Output the (x, y) coordinate of the center of the cell containing the given text.  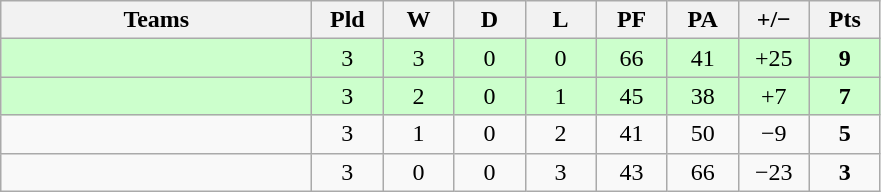
Pts (844, 20)
+/− (774, 20)
50 (702, 134)
Pld (348, 20)
45 (632, 96)
5 (844, 134)
−9 (774, 134)
43 (632, 172)
PF (632, 20)
7 (844, 96)
W (418, 20)
PA (702, 20)
L (560, 20)
Teams (156, 20)
9 (844, 58)
38 (702, 96)
+25 (774, 58)
D (490, 20)
−23 (774, 172)
+7 (774, 96)
